Provide the [X, Y] coordinate of the cell's center where the given text is located.  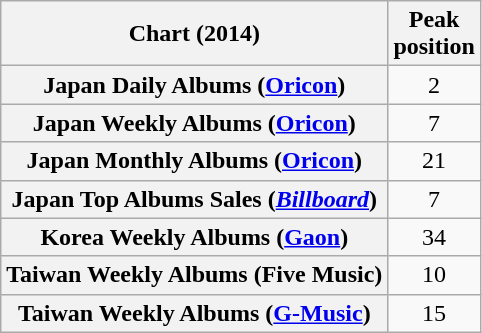
21 [434, 161]
Taiwan Weekly Albums (Five Music) [194, 275]
Chart (2014) [194, 34]
Japan Monthly Albums (Oricon) [194, 161]
2 [434, 85]
Japan Weekly Albums (Oricon) [194, 123]
Korea Weekly Albums (Gaon) [194, 237]
Japan Daily Albums (Oricon) [194, 85]
Taiwan Weekly Albums (G-Music) [194, 313]
10 [434, 275]
Peakposition [434, 34]
15 [434, 313]
Japan Top Albums Sales (Billboard) [194, 199]
34 [434, 237]
